Provide the [X, Y] coordinate of the cell's center where the given text is located.  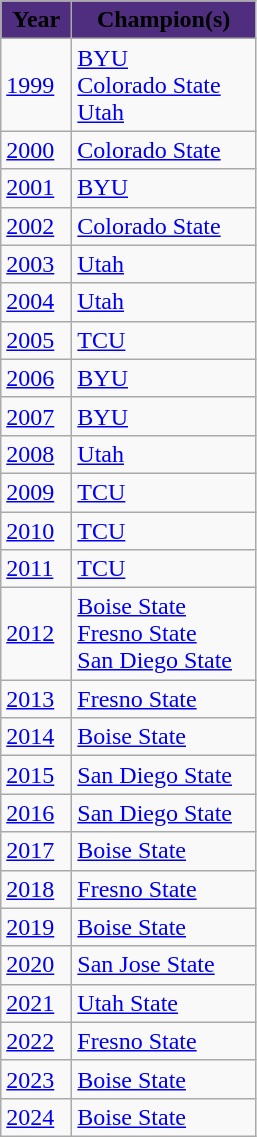
2018 [36, 889]
Boise State Fresno State San Diego State [164, 634]
2017 [36, 851]
2015 [36, 775]
2016 [36, 813]
2013 [36, 699]
2004 [36, 302]
Utah State [164, 1003]
2003 [36, 264]
2022 [36, 1041]
2024 [36, 1117]
2012 [36, 634]
2021 [36, 1003]
1999 [36, 85]
2020 [36, 965]
2010 [36, 531]
2023 [36, 1079]
2006 [36, 378]
2001 [36, 188]
Champion(s) [164, 20]
2008 [36, 454]
2011 [36, 569]
BYU Colorado State Utah [164, 85]
2000 [36, 150]
2009 [36, 492]
2005 [36, 340]
San Jose State [164, 965]
2019 [36, 927]
2002 [36, 226]
2014 [36, 737]
Year [36, 20]
2007 [36, 416]
